For the text-containing cell, return its midpoint in [X, Y] coordinate format. 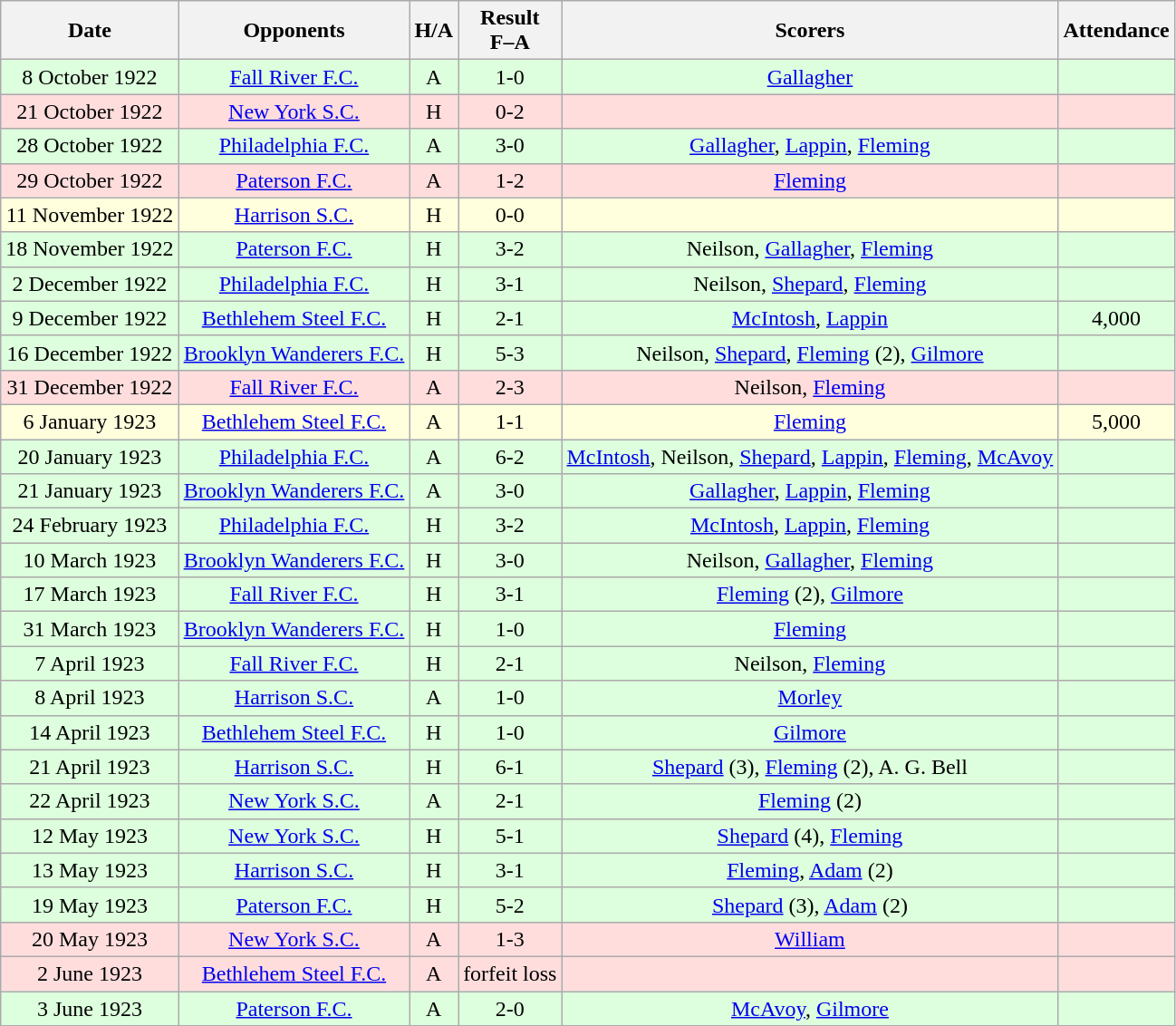
1-1 [510, 421]
24 February 1923 [90, 526]
14 April 1923 [90, 732]
10 March 1923 [90, 560]
Fleming (2), Gilmore [810, 595]
5-3 [510, 353]
2-0 [510, 1009]
Opponents [294, 31]
5-2 [510, 905]
Morley [810, 698]
0-0 [510, 215]
21 April 1923 [90, 767]
6-2 [510, 456]
McIntosh, Lappin [810, 318]
Shepard (4), Fleming [810, 836]
21 January 1923 [90, 491]
12 May 1923 [90, 836]
6 January 1923 [90, 421]
McIntosh, Neilson, Shepard, Lappin, Fleming, McAvoy [810, 456]
9 December 1922 [90, 318]
Fleming, Adam (2) [810, 870]
Scorers [810, 31]
17 March 1923 [90, 595]
forfeit loss [510, 973]
20 January 1923 [90, 456]
1-2 [510, 180]
19 May 1923 [90, 905]
16 December 1922 [90, 353]
8 April 1923 [90, 698]
7 April 1923 [90, 663]
1-3 [510, 939]
31 March 1923 [90, 629]
20 May 1923 [90, 939]
2 December 1922 [90, 284]
Neilson, Shepard, Fleming [810, 284]
11 November 1922 [90, 215]
13 May 1923 [90, 870]
22 April 1923 [90, 801]
0-2 [510, 111]
Gallagher [810, 77]
Neilson, Shepard, Fleming (2), Gilmore [810, 353]
5,000 [1116, 421]
4,000 [1116, 318]
2-3 [510, 387]
Attendance [1116, 31]
Shepard (3), Fleming (2), A. G. Bell [810, 767]
2 June 1923 [90, 973]
21 October 1922 [90, 111]
Shepard (3), Adam (2) [810, 905]
H/A [434, 31]
McAvoy, Gilmore [810, 1009]
Fleming (2) [810, 801]
William [810, 939]
Gilmore [810, 732]
Date [90, 31]
18 November 1922 [90, 249]
29 October 1922 [90, 180]
8 October 1922 [90, 77]
3 June 1923 [90, 1009]
6-1 [510, 767]
5-1 [510, 836]
31 December 1922 [90, 387]
McIntosh, Lappin, Fleming [810, 526]
28 October 1922 [90, 146]
ResultF–A [510, 31]
